Scan for the cell matching the given text and deliver its [x, y] coordinate at center. 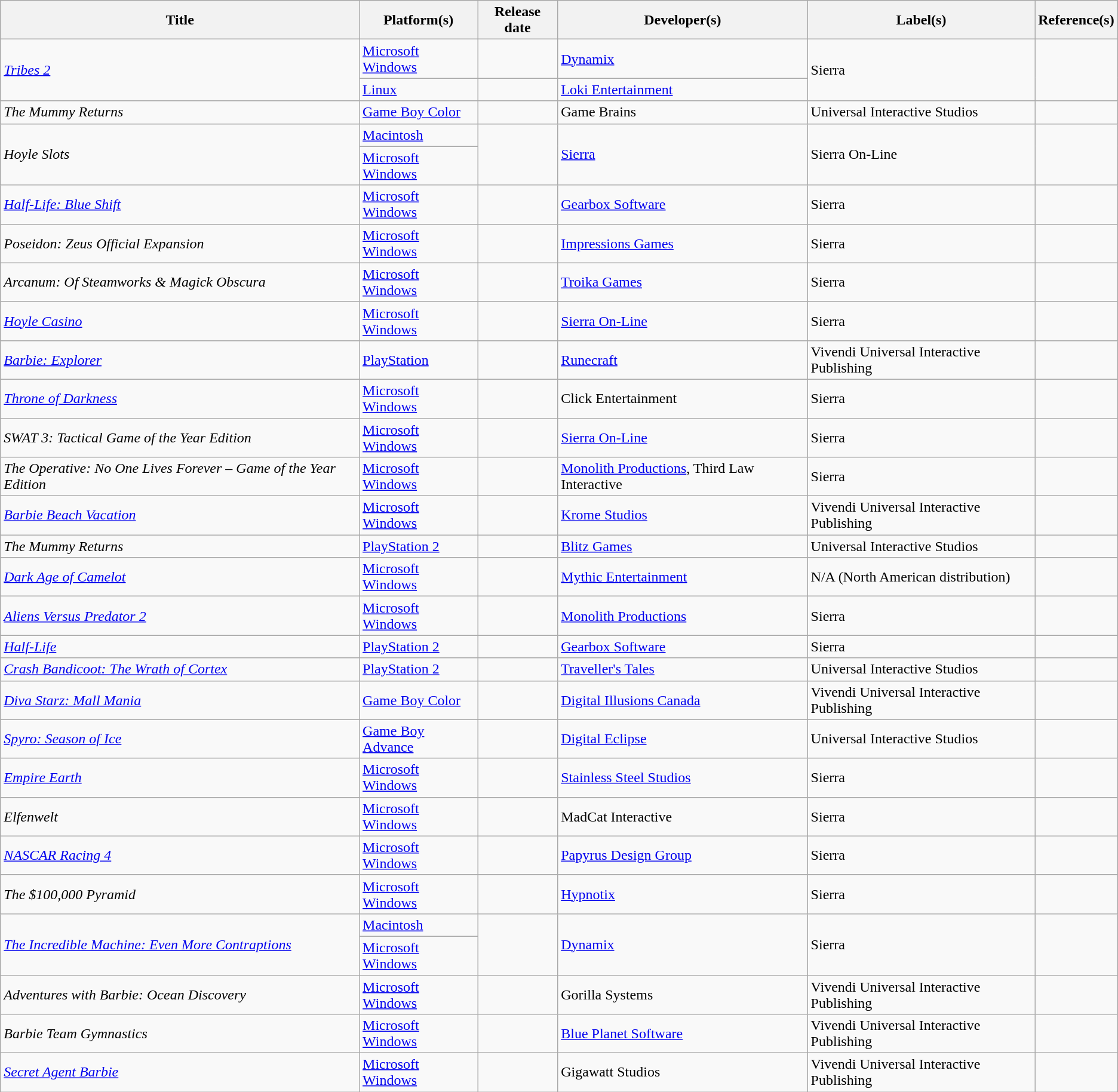
Barbie: Explorer [180, 359]
Poseidon: Zeus Official Expansion [180, 244]
Linux [419, 90]
Platform(s) [419, 20]
Label(s) [921, 20]
Diva Starz: Mall Mania [180, 700]
Half-Life [180, 647]
Traveller's Tales [683, 669]
The Incredible Machine: Even More Contraptions [180, 945]
Stainless Steel Studios [683, 777]
The Operative: No One Lives Forever – Game of the Year Edition [180, 476]
Half-Life: Blue Shift [180, 204]
Adventures with Barbie: Ocean Discovery [180, 995]
Digital Illusions Canada [683, 700]
N/A (North American distribution) [921, 577]
Loki Entertainment [683, 90]
Troika Games [683, 282]
Gorilla Systems [683, 995]
Impressions Games [683, 244]
Game Boy Advance [419, 739]
Mythic Entertainment [683, 577]
Click Entertainment [683, 399]
Spyro: Season of Ice [180, 739]
Blitz Games [683, 546]
Monolith Productions, Third Law Interactive [683, 476]
Title [180, 20]
Crash Bandicoot: The Wrath of Cortex [180, 669]
Secret Agent Barbie [180, 1072]
Arcanum: Of Steamworks & Magick Obscura [180, 282]
Runecraft [683, 359]
Developer(s) [683, 20]
Dark Age of Camelot [180, 577]
Game Brains [683, 112]
Tribes 2 [180, 70]
Krome Studios [683, 516]
Papyrus Design Group [683, 855]
Empire Earth [180, 777]
Monolith Productions [683, 616]
Aliens Versus Predator 2 [180, 616]
Hoyle Slots [180, 154]
Blue Planet Software [683, 1034]
PlayStation [419, 359]
Release date [518, 20]
Barbie Beach Vacation [180, 516]
Barbie Team Gymnastics [180, 1034]
Reference(s) [1076, 20]
Digital Eclipse [683, 739]
The $100,000 Pyramid [180, 894]
SWAT 3: Tactical Game of the Year Edition [180, 437]
Hoyle Casino [180, 321]
MadCat Interactive [683, 817]
Hypnotix [683, 894]
Gigawatt Studios [683, 1072]
Throne of Darkness [180, 399]
Elfenwelt [180, 817]
NASCAR Racing 4 [180, 855]
